Find where the given text appears and provide that cell's center as [X, Y] coordinate. 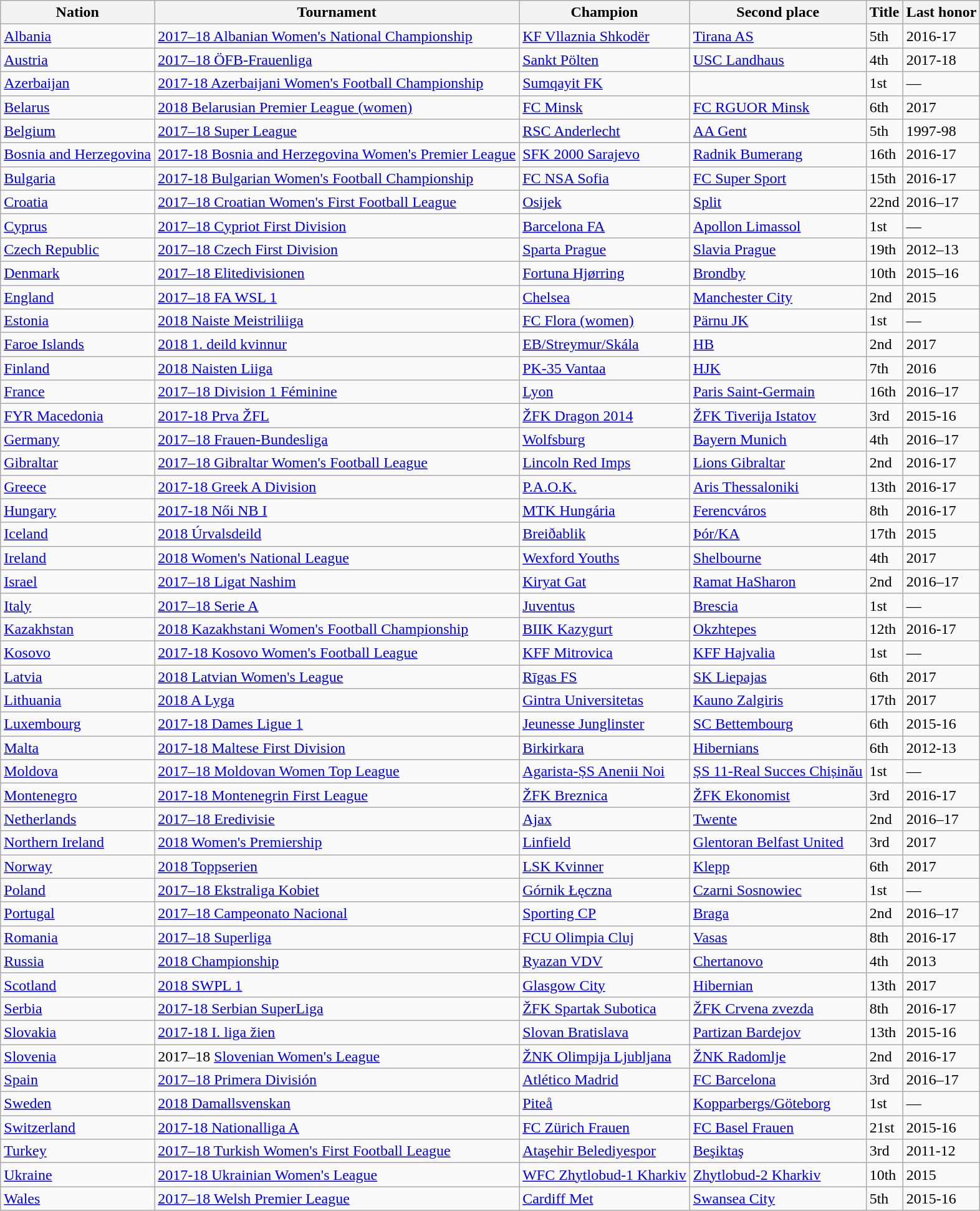
Juventus [605, 605]
Title [884, 12]
KFF Hajvalia [778, 653]
Birkirkara [605, 748]
Scotland [77, 985]
FC NSA Sofia [605, 178]
Tirana AS [778, 36]
Kauno Zalgiris [778, 701]
SK Liepajas [778, 676]
Wolfsburg [605, 439]
Gintra Universitetas [605, 701]
Croatia [77, 202]
Ramat HaSharon [778, 582]
Lithuania [77, 701]
2018 Damallsvenskan [337, 1104]
2012–13 [941, 249]
Portugal [77, 914]
Atlético Madrid [605, 1080]
Slavia Prague [778, 249]
2017–18 ÖFB-Frauenliga [337, 60]
Malta [77, 748]
2018 Naiste Meistriliiga [337, 321]
Ireland [77, 558]
Germany [77, 439]
Finland [77, 368]
Moldova [77, 772]
Albania [77, 36]
Osijek [605, 202]
Nation [77, 12]
Bayern Munich [778, 439]
Fortuna Hjørring [605, 273]
Hibernians [778, 748]
Þór/KA [778, 534]
Ukraine [77, 1175]
Ataşehir Belediyespor [605, 1151]
Russia [77, 961]
2016 [941, 368]
2017-18 Prva ŽFL [337, 416]
2017–18 Super League [337, 131]
Radnik Bumerang [778, 155]
19th [884, 249]
Cyprus [77, 226]
2017–18 Ekstraliga Kobiet [337, 890]
Netherlands [77, 819]
ŽFK Ekonomist [778, 795]
Paris Saint-Germain [778, 392]
ŽFK Tiverija Istatov [778, 416]
Lincoln Red Imps [605, 463]
2018 Latvian Women's League [337, 676]
Sweden [77, 1104]
FC Minsk [605, 107]
Vasas [778, 937]
Partizan Bardejov [778, 1032]
ŽNK Olimpija Ljubljana [605, 1056]
2017-18 Ukrainian Women's League [337, 1175]
2017–18 Ligat Nashim [337, 582]
2018 SWPL 1 [337, 985]
Northern Ireland [77, 843]
ȘS 11-Real Succes Chișinău [778, 772]
Estonia [77, 321]
Brescia [778, 605]
Klepp [778, 866]
15th [884, 178]
Wexford Youths [605, 558]
2018 Championship [337, 961]
2017–18 Eredivisie [337, 819]
Pärnu JK [778, 321]
Ajax [605, 819]
USC Landhaus [778, 60]
Last honor [941, 12]
2018 Belarusian Premier League (women) [337, 107]
2013 [941, 961]
LSK Kvinner [605, 866]
2017–18 Slovenian Women's League [337, 1056]
2012-13 [941, 748]
BIIK Kazygurt [605, 629]
2017–18 Gibraltar Women's Football League [337, 463]
Sumqayit FK [605, 84]
2017–18 Elitedivisionen [337, 273]
Glasgow City [605, 985]
WFC Zhytlobud-1 Kharkiv [605, 1175]
Israel [77, 582]
FC Basel Frauen [778, 1127]
ŽNK Radomlje [778, 1056]
Apollon Limassol [778, 226]
PK-35 Vantaa [605, 368]
ŽFK Breznica [605, 795]
2018 Kazakhstani Women's Football Championship [337, 629]
Turkey [77, 1151]
2017-18 Maltese First Division [337, 748]
FC Zürich Frauen [605, 1127]
Denmark [77, 273]
Czarni Sosnowiec [778, 890]
22nd [884, 202]
Serbia [77, 1008]
Hibernian [778, 985]
2018 A Lyga [337, 701]
Sparta Prague [605, 249]
2011-12 [941, 1151]
12th [884, 629]
2017–18 Czech First Division [337, 249]
FCU Olimpia Cluj [605, 937]
AA Gent [778, 131]
2017–18 FA WSL 1 [337, 297]
Shelbourne [778, 558]
2017–18 Division 1 Féminine [337, 392]
Montenegro [77, 795]
Barcelona FA [605, 226]
Luxembourg [77, 724]
Hungary [77, 510]
Sankt Pölten [605, 60]
Ferencváros [778, 510]
FC Flora (women) [605, 321]
ŽFK Spartak Subotica [605, 1008]
Glentoran Belfast United [778, 843]
2017–18 Campeonato Nacional [337, 914]
2017–18 Moldovan Women Top League [337, 772]
Beşiktaş [778, 1151]
2017-18 Női NB I [337, 510]
Norway [77, 866]
Braga [778, 914]
2017-18 Azerbaijani Women's Football Championship [337, 84]
Bosnia and Herzegovina [77, 155]
RSC Anderlecht [605, 131]
KFF Mitrovica [605, 653]
Azerbaijan [77, 84]
2018 Naisten Liiga [337, 368]
Faroe Islands [77, 345]
Tournament [337, 12]
2017–18 Serie A [337, 605]
2017-18 Nationalliga A [337, 1127]
2017-18 [941, 60]
Ryazan VDV [605, 961]
2017–18 Welsh Premier League [337, 1199]
2017-18 Bosnia and Herzegovina Women's Premier League [337, 155]
Belgium [77, 131]
Switzerland [77, 1127]
Kosovo [77, 653]
2017–18 Turkish Women's First Football League [337, 1151]
Bulgaria [77, 178]
Agarista-ȘS Anenii Noi [605, 772]
Slovan Bratislava [605, 1032]
Slovakia [77, 1032]
2018 Úrvalsdeild [337, 534]
Belarus [77, 107]
Aris Thessaloniki [778, 487]
Cardiff Met [605, 1199]
1997-98 [941, 131]
Piteå [605, 1104]
Zhytlobud-2 Kharkiv [778, 1175]
Swansea City [778, 1199]
FYR Macedonia [77, 416]
Górnik Łęczna [605, 890]
Kazakhstan [77, 629]
2017-18 Bulgarian Women's Football Championship [337, 178]
2018 Women's National League [337, 558]
Czech Republic [77, 249]
FC Super Sport [778, 178]
2015–16 [941, 273]
FC Barcelona [778, 1080]
SC Bettembourg [778, 724]
Jeunesse Junglinster [605, 724]
KF Vllaznia Shkodër [605, 36]
Chelsea [605, 297]
Latvia [77, 676]
Rīgas FS [605, 676]
SFK 2000 Sarajevo [605, 155]
Slovenia [77, 1056]
Austria [77, 60]
P.A.O.K. [605, 487]
Greece [77, 487]
2017–18 Superliga [337, 937]
FC RGUOR Minsk [778, 107]
2017-18 Greek A Division [337, 487]
2018 Toppserien [337, 866]
Wales [77, 1199]
England [77, 297]
Okzhtepes [778, 629]
Spain [77, 1080]
2017-18 Kosovo Women's Football League [337, 653]
Champion [605, 12]
Italy [77, 605]
2017-18 Dames Ligue 1 [337, 724]
Poland [77, 890]
2017–18 Primera División [337, 1080]
Second place [778, 12]
Linfield [605, 843]
2017–18 Croatian Women's First Football League [337, 202]
HB [778, 345]
Lions Gibraltar [778, 463]
2017–18 Frauen-Bundesliga [337, 439]
MTK Hungária [605, 510]
2018 Women's Premiership [337, 843]
2017–18 Albanian Women's National Championship [337, 36]
ŽFK Dragon 2014 [605, 416]
2017-18 Serbian SuperLiga [337, 1008]
Lyon [605, 392]
EB/Streymur/Skála [605, 345]
Kiryat Gat [605, 582]
Manchester City [778, 297]
Kopparbergs/Göteborg [778, 1104]
Brondby [778, 273]
2018 1. deild kvinnur [337, 345]
21st [884, 1127]
2017-18 Montenegrin First League [337, 795]
7th [884, 368]
2017–18 Cypriot First Division [337, 226]
2017-18 I. liga žien [337, 1032]
Iceland [77, 534]
Split [778, 202]
Romania [77, 937]
France [77, 392]
Twente [778, 819]
Chertanovo [778, 961]
Gibraltar [77, 463]
HJK [778, 368]
Sporting CP [605, 914]
Breiðablik [605, 534]
ŽFK Crvena zvezda [778, 1008]
